Find where the given text appears and provide that cell's center as [X, Y] coordinate. 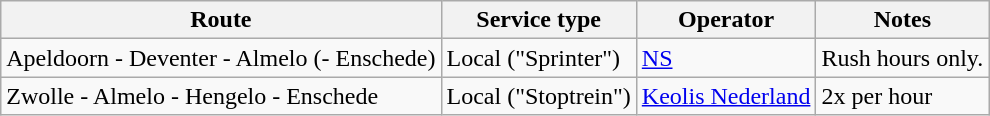
2x per hour [902, 96]
NS [726, 58]
Route [221, 20]
Local ("Sprinter") [538, 58]
Zwolle - Almelo - Hengelo - Enschede [221, 96]
Rush hours only. [902, 58]
Apeldoorn - Deventer - Almelo (- Enschede) [221, 58]
Keolis Nederland [726, 96]
Notes [902, 20]
Local ("Stoptrein") [538, 96]
Operator [726, 20]
Service type [538, 20]
